From the cell containing the given text, extract its center point as [x, y] coordinate. 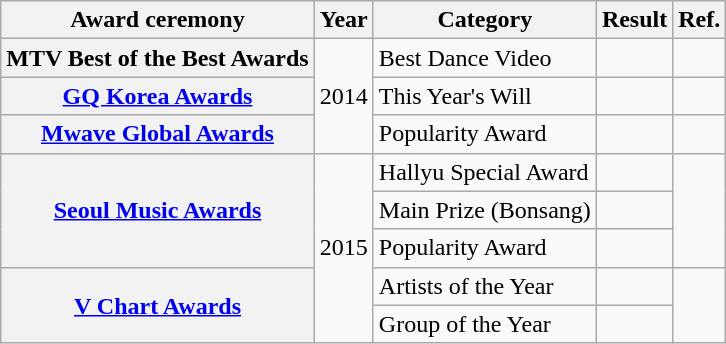
Mwave Global Awards [158, 134]
Artists of the Year [484, 286]
Category [484, 20]
Seoul Music Awards [158, 210]
Result [634, 20]
Ref. [700, 20]
2014 [344, 96]
GQ Korea Awards [158, 96]
Hallyu Special Award [484, 172]
This Year's Will [484, 96]
Year [344, 20]
Best Dance Video [484, 58]
2015 [344, 248]
Main Prize (Bonsang) [484, 210]
Award ceremony [158, 20]
Group of the Year [484, 324]
MTV Best of the Best Awards [158, 58]
V Chart Awards [158, 305]
